Scan for the cell matching the given text and deliver its [X, Y] coordinate at center. 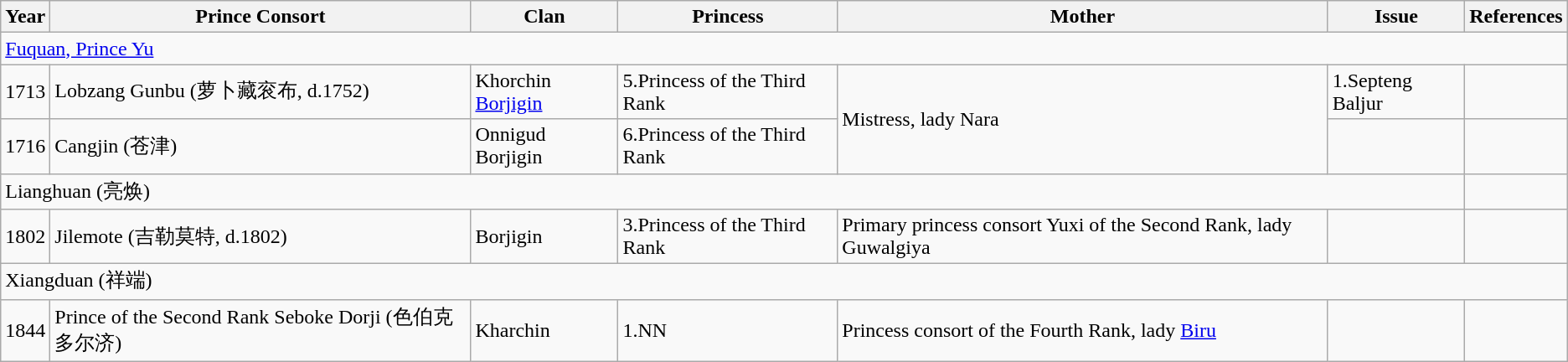
Khorchin Borjigin [544, 92]
Lianghuan (亮焕) [733, 191]
Prince Consort [260, 17]
1802 [25, 236]
Fuquan, Prince Yu [784, 49]
3.Princess of the Third Rank [728, 236]
1716 [25, 146]
Princess consort of the Fourth Rank, lady Biru [1082, 330]
6.Princess of the Third Rank [728, 146]
Year [25, 17]
Borjigin [544, 236]
Kharchin [544, 330]
1.NN [728, 330]
1.Septeng Baljur [1395, 92]
1844 [25, 330]
Mother [1082, 17]
Jilemote (吉勒莫特, d.1802) [260, 236]
References [1516, 17]
Lobzang Gunbu (萝卜藏衮布, d.1752) [260, 92]
Clan [544, 17]
1713 [25, 92]
Issue [1395, 17]
Princess [728, 17]
Onnigud Borjigin [544, 146]
Xiangduan (祥端) [784, 282]
5.Princess of the Third Rank [728, 92]
Cangjin (苍津) [260, 146]
Prince of the Second Rank Seboke Dorji (色伯克多尔济) [260, 330]
Primary princess consort Yuxi of the Second Rank, lady Guwalgiya [1082, 236]
Mistress, lady Nara [1082, 119]
